Detect which cell encompasses the target text, then output its (X, Y) center coordinate. 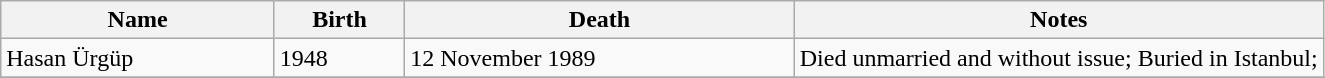
Name (138, 20)
1948 (339, 58)
Death (600, 20)
12 November 1989 (600, 58)
Birth (339, 20)
Notes (1058, 20)
Died unmarried and without issue; Buried in Istanbul; (1058, 58)
Hasan Ürgüp (138, 58)
